Identify which cell holds the provided text, then report its (X, Y) central coordinate. 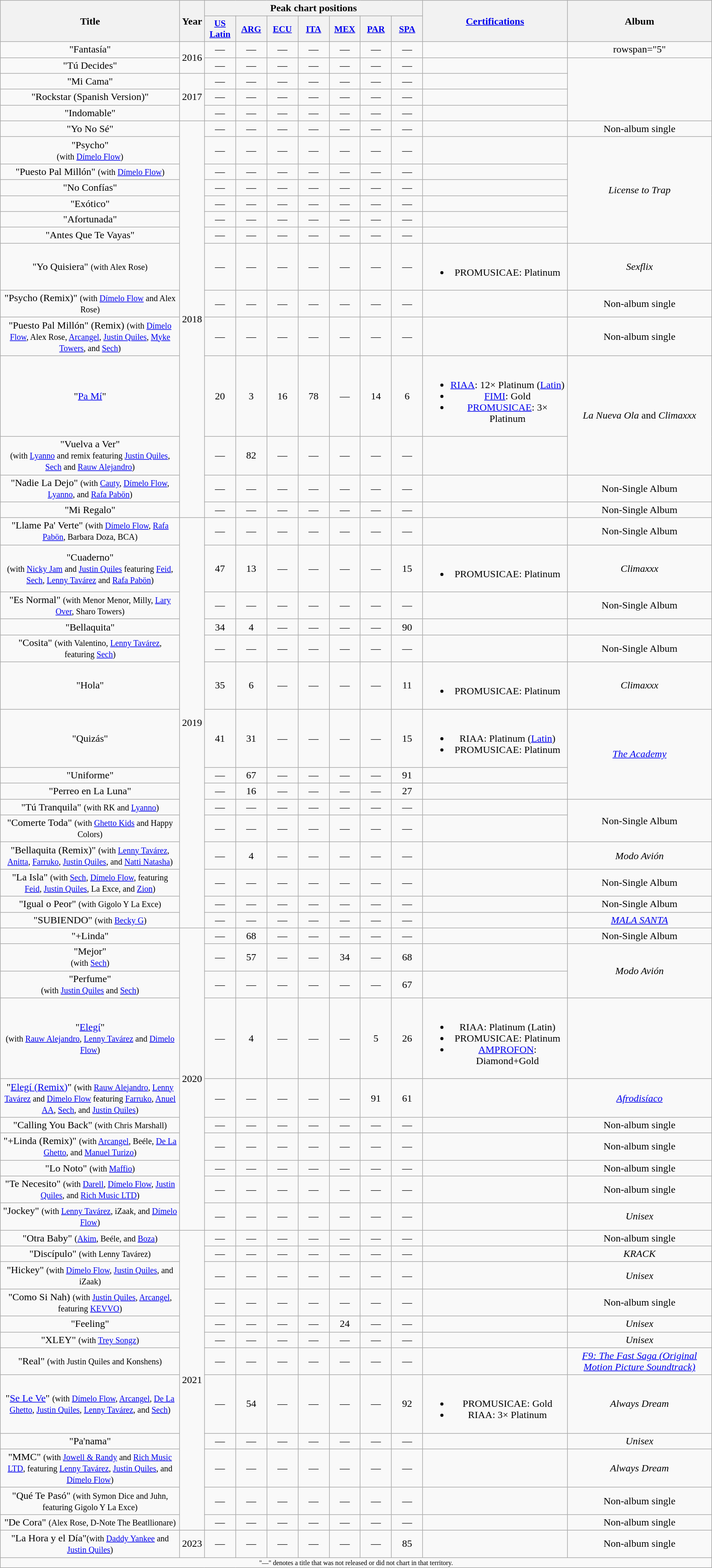
"Fantasía" (90, 50)
ARG (251, 29)
The Academy (640, 754)
"Nadie La Dejo" (with Cauty, Dímelo Flow, Lyanno, and Rafa Pabön) (90, 488)
57 (251, 957)
"Yo No Sé" (90, 129)
3 (251, 396)
"Antes Que Te Vayas" (90, 235)
"Rockstar (Spanish Version)" (90, 97)
92 (407, 1404)
Title (90, 21)
PROMUSICAE: GoldRIAA: 3× Platinum (495, 1404)
ECU (282, 29)
Afrodisíaco (640, 1098)
2023 (192, 1543)
"Yo Quisiera" (with Alex Rose) (90, 267)
Sexflix (640, 267)
"Cosita" (with Valentino, Lenny Tavárez, featuring Sech) (90, 648)
"Calling You Back" (with Chris Marshall) (90, 1125)
"Psycho"(with Dímelo Flow) (90, 150)
41 (220, 738)
"Es Normal" (with Menor Menor, Milly, Lary Over, Sharo Towers) (90, 606)
"Discípulo" (with Lenny Tavárez) (90, 1254)
"De Cora" (Alex Rose, D-Note The Beatllionare) (90, 1522)
"La Hora y el Día"(with Daddy Yankee and Justin Quiles) (90, 1543)
"+Linda" (90, 936)
"Tú Tranquila" (with RK and Lyanno) (90, 807)
82 (251, 456)
20 (220, 396)
"Lo Noto" (with Maffio) (90, 1168)
Peak chart positions (314, 8)
"Puesto Pal Millón" (Remix) (with Dímelo Flow, Alex Rose, Arcangel, Justin Quiles, Myke Towers, and Sech) (90, 337)
"Quizás" (90, 738)
54 (251, 1404)
"Mi Regalo" (90, 510)
31 (251, 738)
"+Linda (Remix)" (with Arcangel, Beéle, De La Ghetto, and Manuel Turizo) (90, 1146)
"Puesto Pal Millón" (with Dímelo Flow) (90, 172)
"Exótico" (90, 204)
"Elegí"(with Rauw Alejandro, Lenny Tavárez and Dimelo Flow) (90, 1038)
"Pa'nama" (90, 1441)
78 (314, 396)
F9: The Fast Saga (Original Motion Picture Soundtrack) (640, 1361)
24 (345, 1324)
"Mejor"(with Sech) (90, 957)
"Perfume"(with Justin Quiles and Sech) (90, 985)
85 (407, 1543)
2020 (192, 1079)
"Pa Mí" (90, 396)
License to Trap (640, 190)
"Otra Baby" (Akim, Beéle, and Boza) (90, 1238)
"Comerte Toda" (with Ghetto Kids and Happy Colors) (90, 829)
"Psycho (Remix)" (with Dímelo Flow and Alex Rose) (90, 304)
26 (407, 1038)
2019 (192, 723)
11 (407, 686)
"Llame Pa' Verte" (with Dímelo Flow, Rafa Pabön, Barbara Doza, BCA) (90, 531)
Year (192, 21)
14 (376, 396)
"MMC" (with Jowell & Randy and Rich Music LTD, featuring Lenny Tavárez, Justin Quiles, and Dímelo Flow) (90, 1468)
"Real" (with Justin Quiles and Konshens) (90, 1361)
"—" denotes a title that was not released or did not chart in that territory. (356, 1563)
"SUBIENDO" (with Becky G) (90, 920)
"Tú Decides" (90, 65)
2018 (192, 319)
SPA (407, 29)
"Te Necesito" (with Darell, Dímelo Flow, Justin Quiles, and Rich Music LTD) (90, 1189)
MALA SANTA (640, 920)
MEX (345, 29)
"Cuaderno"(with Nicky Jam and Justin Quiles featuring Feid, Sech, Lenny Tavárez and Rafa Pabön) (90, 568)
PAR (376, 29)
90 (407, 627)
27 (407, 791)
"Se Le Ve" (with Dímelo Flow, Arcangel, De La Ghetto, Justin Quiles, Lenny Tavárez, and Sech) (90, 1404)
"Hola" (90, 686)
2021 (192, 1380)
"Elegí (Remix)" (with Rauw Alejandro, Lenny Tavárez and Dimelo Flow featuring Farruko, Anuel AA, Sech, and Justin Quiles) (90, 1098)
"Hickey" (with Dímelo Flow, Justin Quiles, and iZaak) (90, 1275)
"Vuelva a Ver"(with Lyanno and remix featuring Justin Quiles, Sech and Rauw Alejandro) (90, 456)
"Afortunada" (90, 219)
61 (407, 1098)
2016 (192, 57)
"Bellaquita (Remix)" (with Lenny Tavárez, Anitta, Farruko, Justin Quiles, and Natti Natasha) (90, 855)
"Igual o Peor" (with Gigolo Y La Exce) (90, 904)
"Mi Cama" (90, 81)
"Indomable" (90, 113)
5 (376, 1038)
"Jockey" (with Lenny Tavárez, iZaak, and Dímelo Flow) (90, 1217)
47 (220, 568)
"Como Si Nah) (with Justin Quiles, Arcangel, featuring KEVVO) (90, 1303)
"Uniforme" (90, 775)
RIAA: Platinum (Latin)PROMUSICAE: PlatinumAMPROFON: Diamond+Gold (495, 1038)
KRACK (640, 1254)
"Qué Te Pasó" (with Symon Dice and Juhn, featuring Gigolo Y La Exce) (90, 1501)
"Perreo en La Luna" (90, 791)
RIAA: Platinum (Latin)PROMUSICAE: Platinum (495, 738)
rowspan="5" (640, 50)
"No Confías" (90, 187)
"Feeling" (90, 1324)
La Nueva Ola and Climaxxx (640, 415)
ITA (314, 29)
USLatin (220, 29)
Certifications (495, 21)
"XLEY" (with Trey Songz) (90, 1340)
"La Isla" (with Sech, Dímelo Flow, featuring Feid, Justin Quiles, La Exce, and Zion) (90, 883)
Album (640, 21)
2017 (192, 97)
"Bellaquita" (90, 627)
35 (220, 686)
13 (251, 568)
RIAA: 12× Platinum (Latin)FIMI: GoldPROMUSICAE: 3× Platinum (495, 396)
